Identify which cell holds the provided text, then report its [x, y] central coordinate. 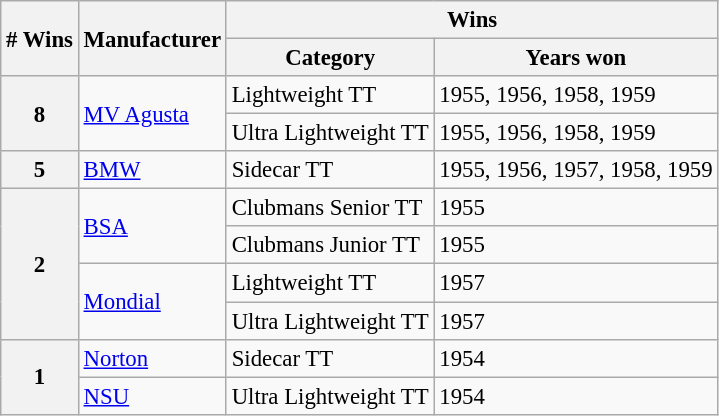
BMW [152, 170]
5 [40, 170]
2 [40, 264]
Years won [576, 58]
1 [40, 376]
Clubmans Junior TT [330, 245]
NSU [152, 396]
Mondial [152, 302]
# Wins [40, 38]
Category [330, 58]
Wins [472, 20]
1955, 1956, 1957, 1958, 1959 [576, 170]
MV Agusta [152, 114]
Clubmans Senior TT [330, 208]
BSA [152, 226]
Manufacturer [152, 38]
8 [40, 114]
Norton [152, 358]
